Identify which cell holds the provided text, then report its [x, y] central coordinate. 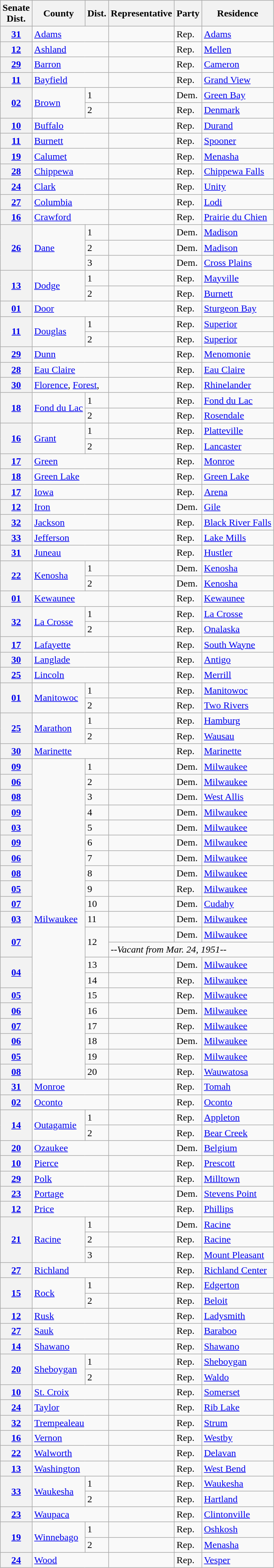
21 [16, 1240]
Onalaska [237, 629]
4 [97, 812]
Somerset [237, 1392]
Westby [237, 1438]
Baraboo [237, 1331]
Delavan [237, 1453]
8 [97, 873]
Walworth [71, 1453]
--Vacant from Mar. 24, 1951-- [191, 950]
Platteville [237, 431]
Grand View [237, 80]
SenateDist. [16, 14]
Spooner [237, 141]
Ladysmith [237, 1316]
Rock [59, 1293]
Prescott [237, 1163]
Phillips [237, 1209]
Iowa [71, 492]
Mayville [237, 278]
Columbia [71, 202]
Hamburg [237, 721]
6 [97, 843]
Sauk [71, 1331]
Buffalo [71, 125]
Jackson [71, 522]
Antigo [237, 660]
Outagamie [59, 1125]
Taylor [71, 1407]
Bayfield [71, 80]
Menomonie [237, 354]
Calumet [71, 156]
Unity [237, 186]
County [59, 14]
Green [71, 461]
Wauwatosa [237, 1072]
Clark [71, 186]
Lodi [237, 202]
Hartland [237, 1499]
Denmark [237, 110]
Trempealeau [71, 1423]
Belgium [237, 1148]
Ozaukee [71, 1148]
Mount Pleasant [237, 1255]
Portage [71, 1194]
7 [97, 858]
9 [97, 888]
Appleton [237, 1117]
Lafayette [71, 644]
26 [16, 248]
Lake Mills [237, 538]
Lancaster [237, 446]
Rib Lake [237, 1407]
Dane [59, 248]
Marathon [59, 728]
West Allis [237, 797]
St. Croix [71, 1392]
Winnebago [59, 1537]
Stevens Point [237, 1194]
Crawford [71, 217]
Iron [71, 507]
Clintonville [237, 1514]
Green Bay [237, 95]
Two Rivers [237, 706]
Strum [237, 1423]
Wausau [237, 736]
Barron [71, 65]
Washington [71, 1469]
Grant [59, 438]
Representative [142, 14]
Bear Creek [237, 1133]
Rosendale [237, 415]
Gile [237, 507]
Wood [71, 1560]
Party [188, 14]
Residence [237, 14]
Arena [237, 492]
Douglas [59, 332]
Rhinelander [237, 385]
Florence, Forest, [71, 385]
West Bend [237, 1469]
Oshkosh [237, 1530]
Mellen [237, 49]
Brown [59, 103]
04 [16, 973]
Tomah [237, 1087]
Vernon [71, 1438]
Polk [71, 1178]
Richland [71, 1270]
Pierce [71, 1163]
5 [97, 827]
Chippewa [71, 171]
Dist. [97, 14]
Cross Plains [237, 263]
Prairie du Chien [237, 217]
Milltown [237, 1178]
Dodge [59, 286]
Black River Falls [237, 522]
Cameron [237, 65]
Hustler [237, 553]
Door [71, 309]
Ashland [71, 49]
Beloit [237, 1301]
Rusk [71, 1316]
Merrill [237, 675]
Sturgeon Bay [237, 309]
Lincoln [71, 675]
Richland Center [237, 1270]
Dunn [71, 354]
Edgerton [237, 1285]
Waldo [237, 1377]
Durand [237, 125]
Chippewa Falls [237, 171]
Vesper [237, 1560]
Cudahy [237, 904]
Waupaca [71, 1514]
Jefferson [71, 538]
Langlade [71, 660]
Price [71, 1209]
South Wayne [237, 644]
Juneau [71, 553]
